Return (X, Y) of the center of cell containing provided text 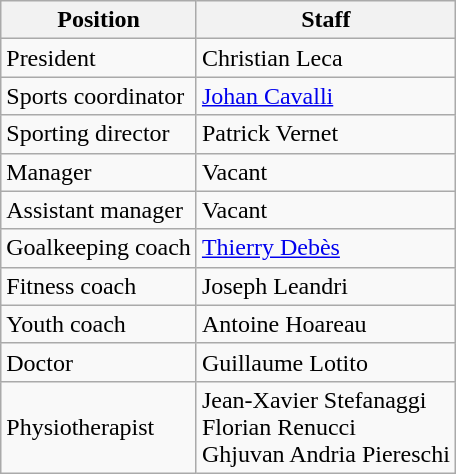
Fitness coach (99, 286)
Sports coordinator (99, 96)
Staff (326, 20)
Antoine Hoareau (326, 324)
Guillaume Lotito (326, 362)
Joseph Leandri (326, 286)
Manager (99, 172)
Doctor (99, 362)
Patrick Vernet (326, 134)
Assistant manager (99, 210)
Thierry Debès (326, 248)
Physiotherapist (99, 427)
President (99, 58)
Youth coach (99, 324)
Jean-Xavier Stefanaggi Florian Renucci Ghjuvan Andria Piereschi (326, 427)
Sporting director (99, 134)
Position (99, 20)
Goalkeeping coach (99, 248)
Johan Cavalli (326, 96)
Christian Leca (326, 58)
